Detect which cell encompasses the target text, then output its (X, Y) center coordinate. 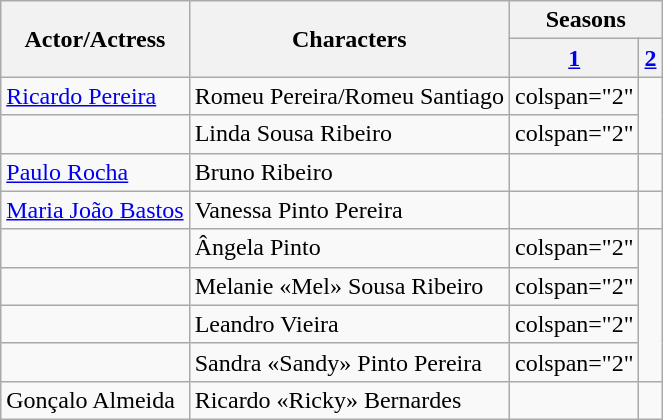
Actor/Actress (95, 39)
2 (650, 58)
Sandra «Sandy» Pinto Pereira (349, 362)
Leandro Vieira (349, 324)
Characters (349, 39)
Maria João Bastos (95, 210)
Paulo Rocha (95, 172)
Seasons (586, 20)
Ricardo «Ricky» Bernardes (349, 400)
Bruno Ribeiro (349, 172)
Melanie «Mel» Sousa Ribeiro (349, 286)
Romeu Pereira/Romeu Santiago (349, 96)
1 (574, 58)
Linda Sousa Ribeiro (349, 134)
Vanessa Pinto Pereira (349, 210)
Ângela Pinto (349, 248)
Ricardo Pereira (95, 96)
Gonçalo Almeida (95, 400)
